For the text-containing cell, return its midpoint in (X, Y) coordinate format. 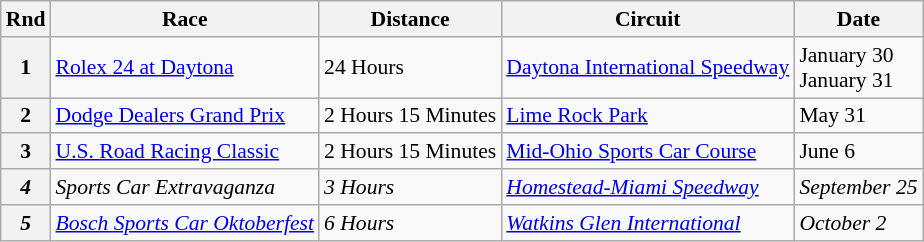
Mid-Ohio Sports Car Course (648, 152)
Date (858, 19)
January 30January 31 (858, 68)
5 (26, 223)
Rolex 24 at Daytona (184, 68)
Rnd (26, 19)
2 (26, 116)
U.S. Road Racing Classic (184, 152)
4 (26, 187)
June 6 (858, 152)
Distance (410, 19)
Bosch Sports Car Oktoberfest (184, 223)
6 Hours (410, 223)
Watkins Glen International (648, 223)
24 Hours (410, 68)
Daytona International Speedway (648, 68)
May 31 (858, 116)
October 2 (858, 223)
Race (184, 19)
Circuit (648, 19)
Homestead-Miami Speedway (648, 187)
3 (26, 152)
Lime Rock Park (648, 116)
Sports Car Extravaganza (184, 187)
September 25 (858, 187)
3 Hours (410, 187)
1 (26, 68)
Dodge Dealers Grand Prix (184, 116)
